Provide the [x, y] coordinate of the cell's center where the given text is located.  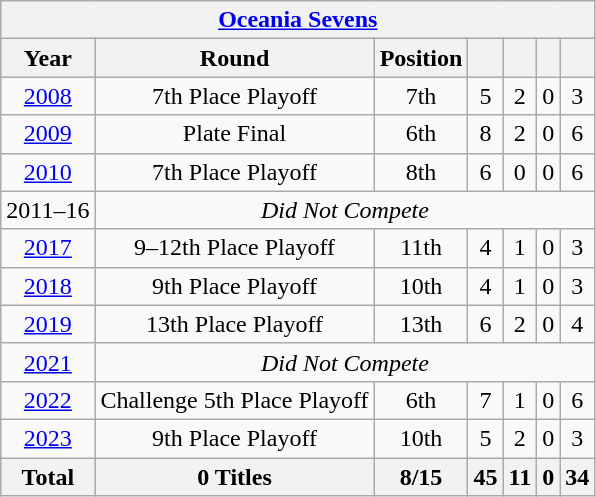
11 [520, 477]
2022 [48, 400]
8 [486, 134]
2019 [48, 324]
7th [421, 96]
Challenge 5th Place Playoff [234, 400]
8th [421, 172]
2010 [48, 172]
Total [48, 477]
0 Titles [234, 477]
Year [48, 58]
7 [486, 400]
2008 [48, 96]
Position [421, 58]
2011–16 [48, 210]
2023 [48, 438]
2017 [48, 248]
Plate Final [234, 134]
45 [486, 477]
9–12th Place Playoff [234, 248]
2018 [48, 286]
13th [421, 324]
8/15 [421, 477]
Round [234, 58]
Oceania Sevens [298, 20]
13th Place Playoff [234, 324]
34 [578, 477]
2009 [48, 134]
2021 [48, 362]
11th [421, 248]
